Provide the (x, y) coordinate of the cell's center where the given text is located.  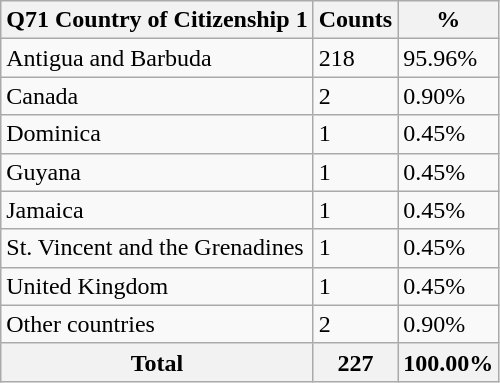
St. Vincent and the Grenadines (157, 248)
Other countries (157, 324)
Dominica (157, 134)
95.96% (448, 58)
100.00% (448, 362)
Counts (355, 20)
Jamaica (157, 210)
Q71 Country of Citizenship 1 (157, 20)
% (448, 20)
Antigua and Barbuda (157, 58)
Guyana (157, 172)
United Kingdom (157, 286)
Canada (157, 96)
218 (355, 58)
227 (355, 362)
Total (157, 362)
